From the cell containing the given text, extract its center point as (x, y) coordinate. 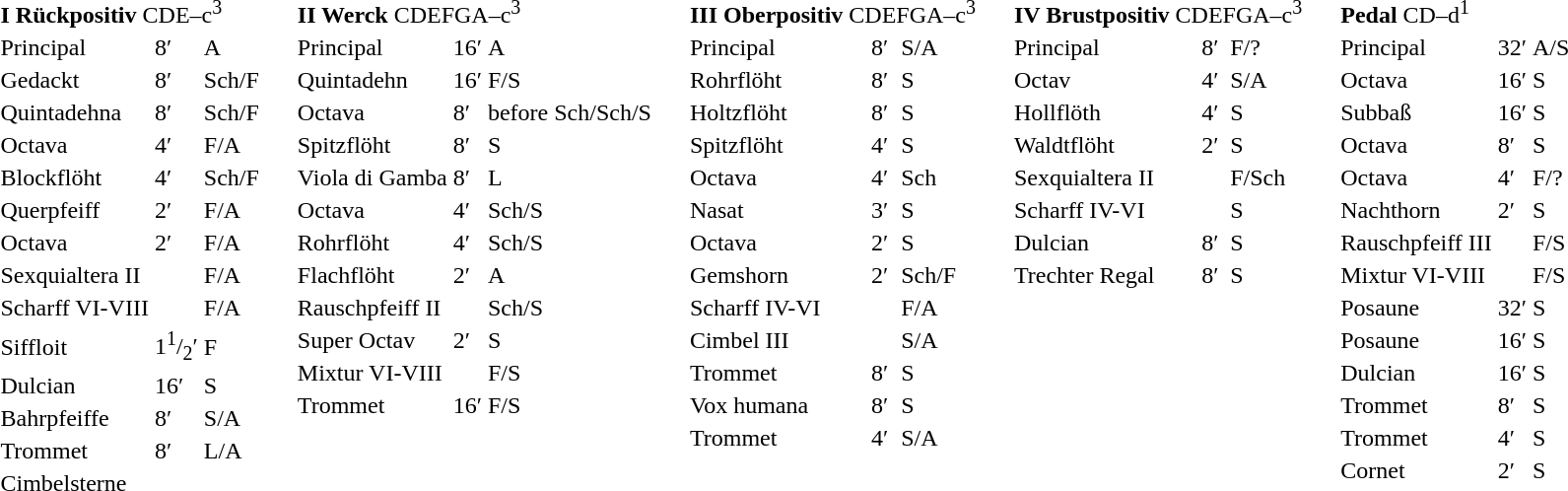
Nasat (777, 210)
Sch (938, 177)
Super Octav (373, 340)
11/2′ (175, 347)
Viola di Gamba (373, 177)
Trechter Regal (1104, 275)
Rauschpfeiff II (373, 308)
3′ (883, 210)
Gemshorn (777, 275)
Cimbel III (777, 340)
Nachthorn (1416, 210)
Rauschpfeiff III (1416, 243)
Vox humana (777, 405)
L (570, 177)
Waldtflöht (1104, 145)
Flachflöht (373, 275)
Holtzflöht (777, 112)
F (231, 347)
Octav (1104, 80)
L/A (231, 451)
Subbaß (1416, 112)
Quintadehn (373, 80)
Hollflöth (1104, 112)
Sexquialtera II (1104, 177)
F/? (1266, 47)
before Sch/Sch/S (570, 112)
F/Sch (1266, 177)
Cornet (1416, 470)
